Return the [x, y] coordinate for the center point of the cell that contains the specified text.  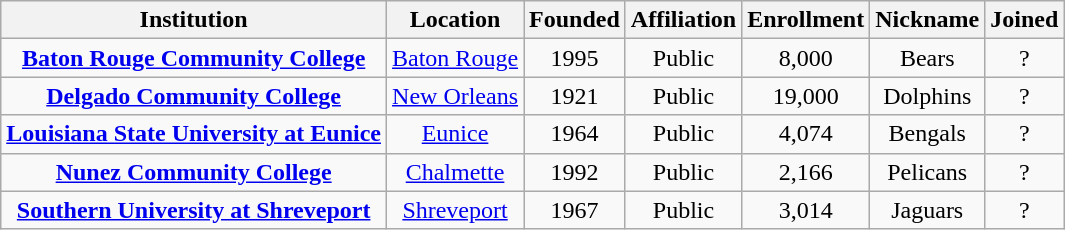
Bears [928, 58]
Eunice [456, 134]
1992 [575, 172]
Dolphins [928, 96]
Chalmette [456, 172]
Southern University at Shreveport [194, 210]
Founded [575, 20]
3,014 [806, 210]
1921 [575, 96]
1964 [575, 134]
1995 [575, 58]
Affiliation [683, 20]
Pelicans [928, 172]
8,000 [806, 58]
Joined [1024, 20]
Location [456, 20]
Institution [194, 20]
Bengals [928, 134]
19,000 [806, 96]
2,166 [806, 172]
Jaguars [928, 210]
Nickname [928, 20]
4,074 [806, 134]
New Orleans [456, 96]
Baton Rouge Community College [194, 58]
Nunez Community College [194, 172]
Delgado Community College [194, 96]
Louisiana State University at Eunice [194, 134]
Baton Rouge [456, 58]
1967 [575, 210]
Enrollment [806, 20]
Shreveport [456, 210]
